Pinpoint the cell where the given text exists, returning its [x, y] midpoint coordinate. 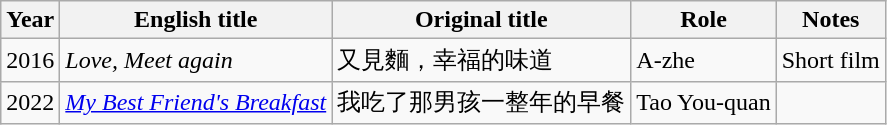
Short film [830, 60]
Original title [482, 20]
Notes [830, 20]
我吃了那男孩一整年的早餐 [482, 102]
My Best Friend's Breakfast [196, 102]
Role [704, 20]
Love, Meet again [196, 60]
A-zhe [704, 60]
Tao You-quan [704, 102]
2016 [30, 60]
English title [196, 20]
又見麵，幸福的味道 [482, 60]
2022 [30, 102]
Year [30, 20]
